Scan for the cell matching the given text and deliver its [x, y] coordinate at center. 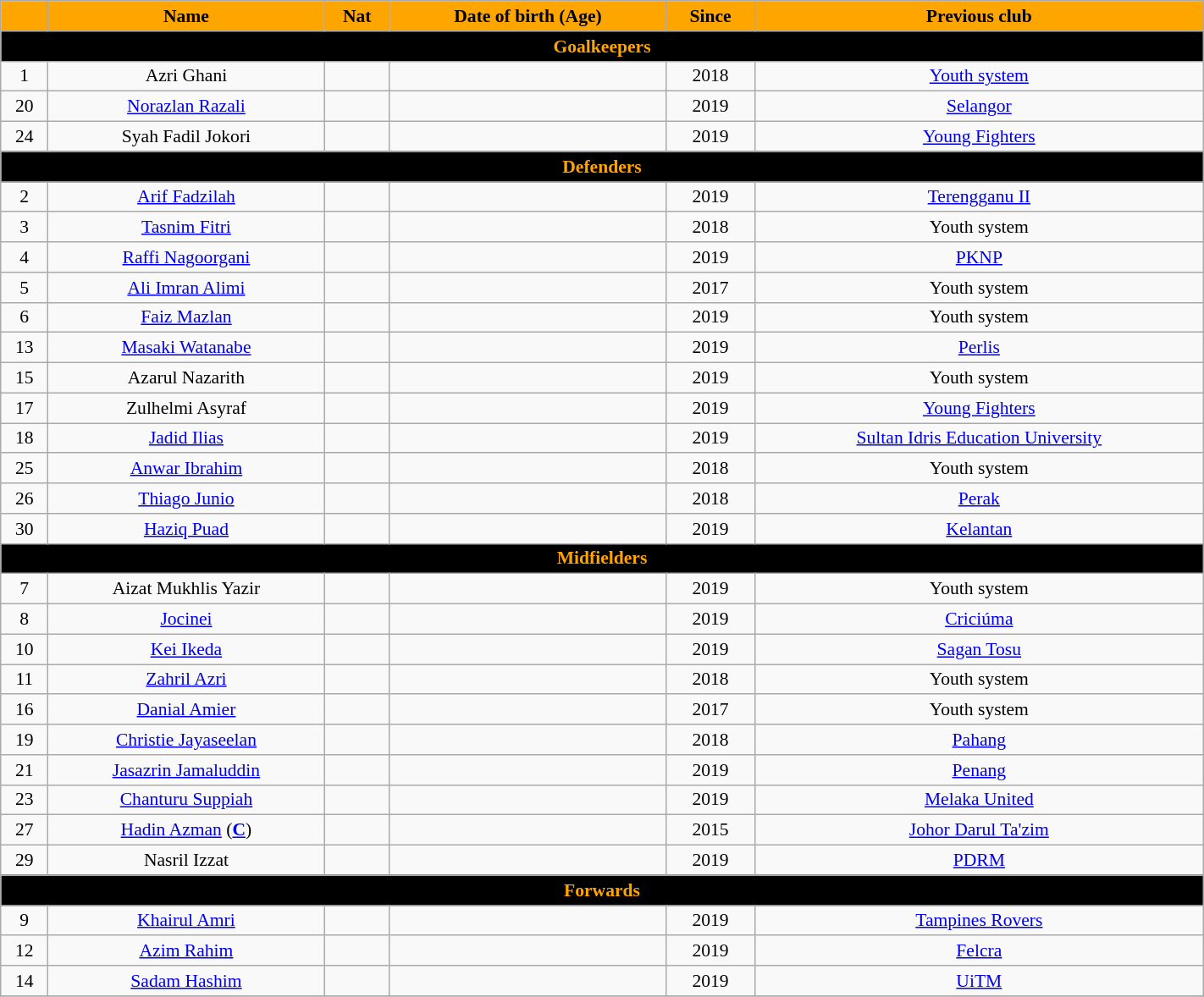
Perlis [979, 348]
PKNP [979, 257]
Perak [979, 499]
13 [25, 348]
Goalkeepers [602, 47]
PDRM [979, 861]
Faiz Mazlan [186, 317]
Aizat Mukhlis Yazir [186, 589]
Midfielders [602, 559]
7 [25, 589]
Azarul Nazarith [186, 378]
8 [25, 620]
Kei Ikeda [186, 649]
Zahril Azri [186, 680]
Forwards [602, 890]
UiTM [979, 981]
3 [25, 228]
25 [25, 469]
Criciúma [979, 620]
Kelantan [979, 529]
Ali Imran Alimi [186, 288]
4 [25, 257]
Sagan Tosu [979, 649]
17 [25, 408]
Chanturu Suppiah [186, 800]
Norazlan Razali [186, 107]
Date of birth (Age) [527, 16]
18 [25, 438]
26 [25, 499]
Jasazrin Jamaluddin [186, 770]
29 [25, 861]
24 [25, 137]
Defenders [602, 167]
Melaka United [979, 800]
16 [25, 710]
10 [25, 649]
21 [25, 770]
Sadam Hashim [186, 981]
Jadid Ilias [186, 438]
Penang [979, 770]
23 [25, 800]
Previous club [979, 16]
19 [25, 740]
12 [25, 951]
Zulhelmi Asyraf [186, 408]
Sultan Idris Education University [979, 438]
Nasril Izzat [186, 861]
2 [25, 197]
Name [186, 16]
11 [25, 680]
Arif Fadzilah [186, 197]
Hadin Azman (C) [186, 830]
Tampines Rovers [979, 921]
Khairul Amri [186, 921]
Felcra [979, 951]
1 [25, 76]
Azri Ghani [186, 76]
14 [25, 981]
Jocinei [186, 620]
9 [25, 921]
Tasnim Fitri [186, 228]
Raffi Nagoorgani [186, 257]
Christie Jayaseelan [186, 740]
Masaki Watanabe [186, 348]
Pahang [979, 740]
15 [25, 378]
20 [25, 107]
Thiago Junio [186, 499]
Danial Amier [186, 710]
Azim Rahim [186, 951]
Haziq Puad [186, 529]
Terengganu II [979, 197]
Syah Fadil Jokori [186, 137]
5 [25, 288]
Nat [357, 16]
27 [25, 830]
Selangor [979, 107]
Johor Darul Ta'zim [979, 830]
30 [25, 529]
6 [25, 317]
Since [711, 16]
Anwar Ibrahim [186, 469]
2015 [711, 830]
